Pinpoint the cell where the given text exists, returning its [X, Y] midpoint coordinate. 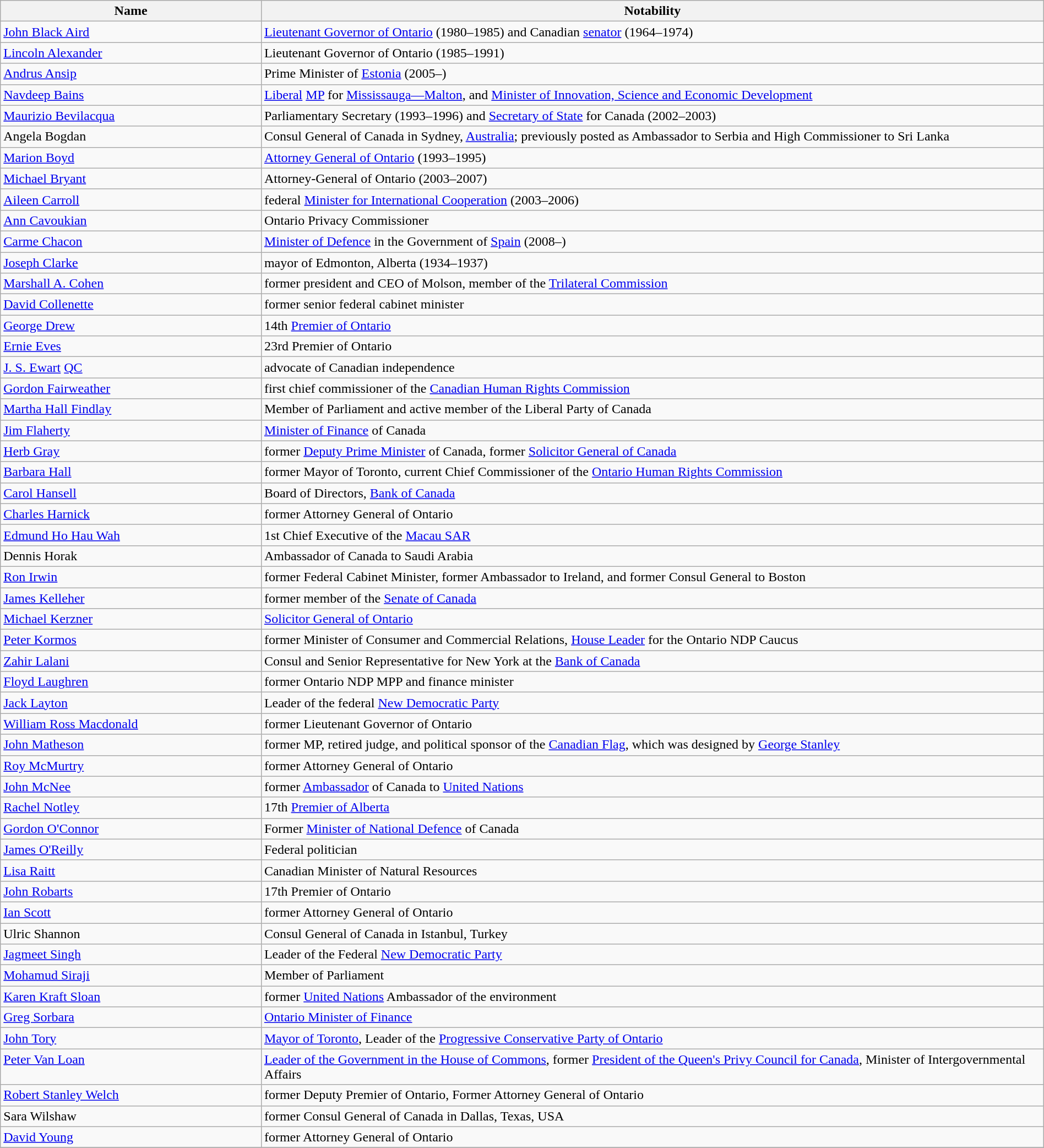
David Young [131, 1137]
Leader of the Federal New Democratic Party [652, 955]
Michael Kerzner [131, 619]
Member of Parliament [652, 976]
Greg Sorbara [131, 1017]
Peter Kormos [131, 640]
Floyd Laughren [131, 682]
23rd Premier of Ontario [652, 346]
federal Minister for International Cooperation (2003–2006) [652, 199]
Marion Boyd [131, 158]
Ambassador of Canada to Saudi Arabia [652, 556]
Name [131, 11]
Dennis Horak [131, 556]
John McNee [131, 787]
Jim Flaherty [131, 430]
Liberal MP for Mississauga—Malton, and Minister of Innovation, Science and Economic Development [652, 95]
Joseph Clarke [131, 263]
John Robarts [131, 891]
Rachel Notley [131, 808]
Federal politician [652, 849]
George Drew [131, 326]
Herb Gray [131, 451]
Zahir Lalani [131, 661]
Solicitor General of Ontario [652, 619]
David Collenette [131, 305]
Ann Cavoukian [131, 220]
Attorney-General of Ontario (2003–2007) [652, 178]
Sara Wilshaw [131, 1116]
Lisa Raitt [131, 870]
Ian Scott [131, 912]
Lieutenant Governor of Ontario (1985–1991) [652, 53]
Ernie Eves [131, 346]
Consul General of Canada in Istanbul, Turkey [652, 934]
former Federal Cabinet Minister, former Ambassador to Ireland, and former Consul General to Boston [652, 577]
Ontario Privacy Commissioner [652, 220]
former MP, retired judge, and political sponsor of the Canadian Flag, which was designed by George Stanley [652, 745]
Ulric Shannon [131, 934]
Consul and Senior Representative for New York at the Bank of Canada [652, 661]
Karen Kraft Sloan [131, 997]
J. S. Ewart QC [131, 367]
17th Premier of Alberta [652, 808]
former Deputy Premier of Ontario, Former Attorney General of Ontario [652, 1095]
Carol Hansell [131, 493]
Maurizio Bevilacqua [131, 116]
Former Minister of National Defence of Canada [652, 828]
former Mayor of Toronto, current Chief Commissioner of the Ontario Human Rights Commission [652, 472]
Consul General of Canada in Sydney, Australia; previously posted as Ambassador to Serbia and High Commissioner to Sri Lanka [652, 137]
Charles Harnick [131, 514]
Board of Directors, Bank of Canada [652, 493]
Minister of Defence in the Government of Spain (2008–) [652, 241]
former United Nations Ambassador of the environment [652, 997]
Martha Hall Findlay [131, 409]
Navdeep Bains [131, 95]
Prime Minister of Estonia (2005–) [652, 74]
Member of Parliament and active member of the Liberal Party of Canada [652, 409]
Minister of Finance of Canada [652, 430]
first chief commissioner of the Canadian Human Rights Commission [652, 388]
former Ontario NDP MPP and finance minister [652, 682]
James O'Reilly [131, 849]
Barbara Hall [131, 472]
William Ross Macdonald [131, 724]
John Tory [131, 1038]
Gordon O'Connor [131, 828]
Ontario Minister of Finance [652, 1017]
Carme Chacon [131, 241]
Robert Stanley Welch [131, 1095]
former president and CEO of Molson, member of the Trilateral Commission [652, 284]
former Ambassador of Canada to United Nations [652, 787]
Roy McMurtry [131, 766]
Michael Bryant [131, 178]
Leader of the Government in the House of Commons, former President of the Queen's Privy Council for Canada, Minister of Intergovernmental Affairs [652, 1066]
Mayor of Toronto, Leader of the Progressive Conservative Party of Ontario [652, 1038]
John Matheson [131, 745]
former Minister of Consumer and Commercial Relations, House Leader for the Ontario NDP Caucus [652, 640]
Leader of the federal New Democratic Party [652, 703]
Jack Layton [131, 703]
17th Premier of Ontario [652, 891]
Jagmeet Singh [131, 955]
former Deputy Prime Minister of Canada, former Solicitor General of Canada [652, 451]
Aileen Carroll [131, 199]
former senior federal cabinet minister [652, 305]
Peter Van Loan [131, 1066]
former member of the Senate of Canada [652, 598]
Marshall A. Cohen [131, 284]
1st Chief Executive of the Macau SAR [652, 535]
Parliamentary Secretary (1993–1996) and Secretary of State for Canada (2002–2003) [652, 116]
Lieutenant Governor of Ontario (1980–1985) and Canadian senator (1964–1974) [652, 32]
Andrus Ansip [131, 74]
Gordon Fairweather [131, 388]
Ron Irwin [131, 577]
Mohamud Siraji [131, 976]
Notability [652, 11]
Canadian Minister of Natural Resources [652, 870]
advocate of Canadian independence [652, 367]
Edmund Ho Hau Wah [131, 535]
14th Premier of Ontario [652, 326]
John Black Aird [131, 32]
former Lieutenant Governor of Ontario [652, 724]
James Kelleher [131, 598]
Angela Bogdan [131, 137]
Lincoln Alexander [131, 53]
Attorney General of Ontario (1993–1995) [652, 158]
mayor of Edmonton, Alberta (1934–1937) [652, 263]
former Consul General of Canada in Dallas, Texas, USA [652, 1116]
